Detect which cell encompasses the target text, then output its [x, y] center coordinate. 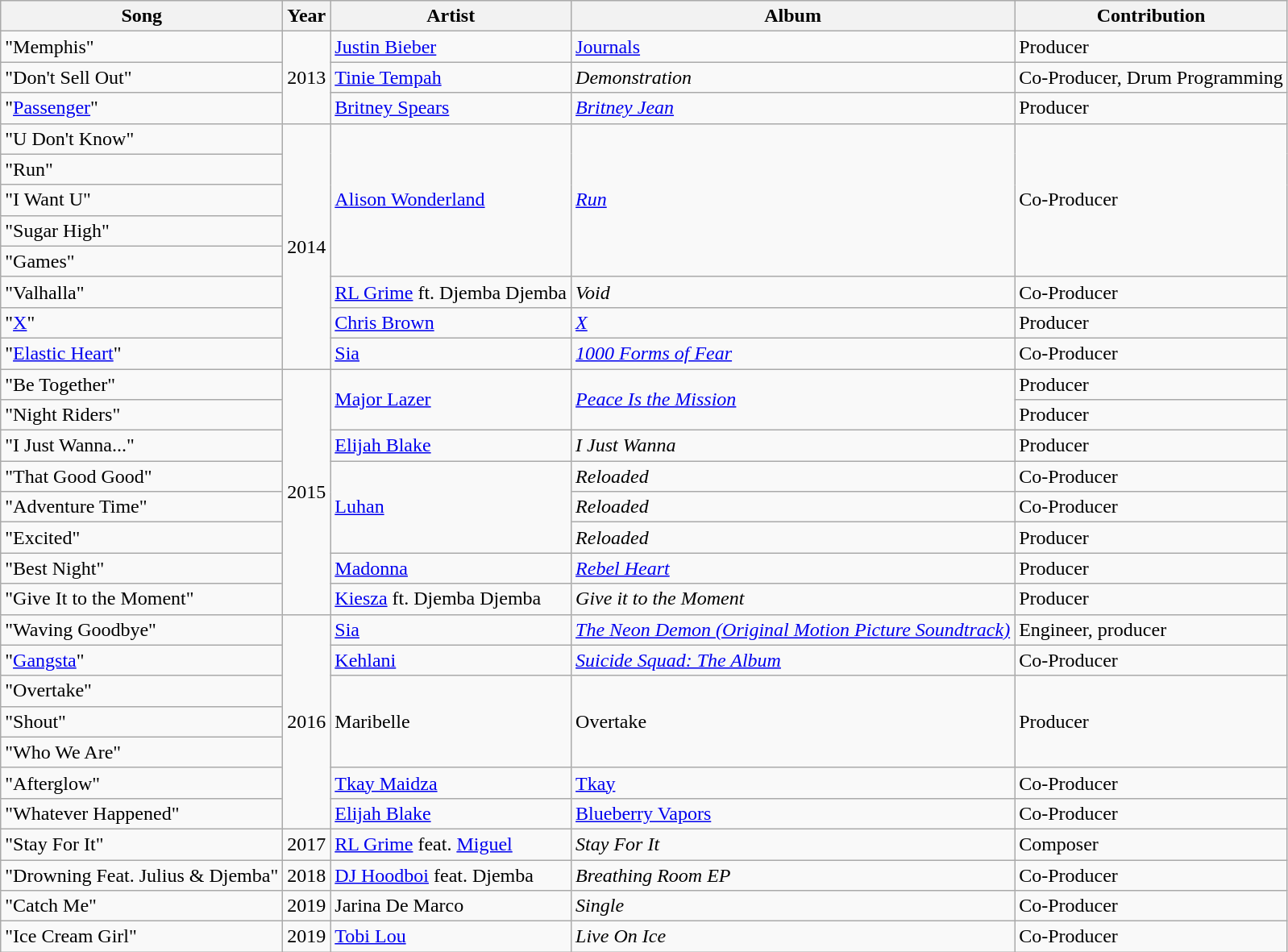
Single [793, 906]
Void [793, 292]
Contribution [1151, 16]
"Run" [142, 169]
"I Just Wanna..." [142, 446]
2018 [306, 875]
Rebel Heart [793, 568]
"Night Riders" [142, 415]
Luhan [451, 507]
1000 Forms of Fear [793, 353]
"Give It to the Moment" [142, 599]
"Drowning Feat. Julius & Djemba" [142, 875]
Composer [1151, 844]
Tinie Tempah [451, 77]
Tkay Maidza [451, 783]
Kiesza ft. Djemba Djemba [451, 599]
"Be Together" [142, 385]
Co-Producer, Drum Programming [1151, 77]
2015 [306, 492]
"I Want U" [142, 200]
Overtake [793, 721]
Peace Is the Mission [793, 400]
Suicide Squad: The Album [793, 660]
Song [142, 16]
Madonna [451, 568]
Journals [793, 47]
Blueberry Vapors [793, 813]
I Just Wanna [793, 446]
Kehlani [451, 660]
Engineer, producer [1151, 630]
RL Grime feat. Miguel [451, 844]
Give it to the Moment [793, 599]
Britney Jean [793, 108]
Tobi Lou [451, 937]
"Shout" [142, 721]
"Elastic Heart" [142, 353]
"Ice Cream Girl" [142, 937]
"Memphis" [142, 47]
2017 [306, 844]
Artist [451, 16]
"Passenger" [142, 108]
2014 [306, 246]
2013 [306, 77]
X [793, 322]
The Neon Demon (Original Motion Picture Soundtrack) [793, 630]
Justin Bieber [451, 47]
"That Good Good" [142, 476]
"Don't Sell Out" [142, 77]
Major Lazer [451, 400]
"Catch Me" [142, 906]
"Gangsta" [142, 660]
"Waving Goodbye" [142, 630]
"Best Night" [142, 568]
"Overtake" [142, 691]
Stay For It [793, 844]
Run [793, 200]
Year [306, 16]
"Who We Are" [142, 752]
RL Grime ft. Djemba Djemba [451, 292]
DJ Hoodboi feat. Djemba [451, 875]
2016 [306, 721]
Chris Brown [451, 322]
"Whatever Happened" [142, 813]
"Stay For It" [142, 844]
Alison Wonderland [451, 200]
Britney Spears [451, 108]
"Adventure Time" [142, 507]
Live On Ice [793, 937]
"U Don't Know" [142, 139]
Jarina De Marco [451, 906]
"X" [142, 322]
"Games" [142, 261]
Demonstration [793, 77]
"Excited" [142, 538]
Album [793, 16]
Tkay [793, 783]
Breathing Room EP [793, 875]
"Valhalla" [142, 292]
Maribelle [451, 721]
"Afterglow" [142, 783]
"Sugar High" [142, 231]
